Output the (X, Y) coordinate of the center of the cell containing the given text.  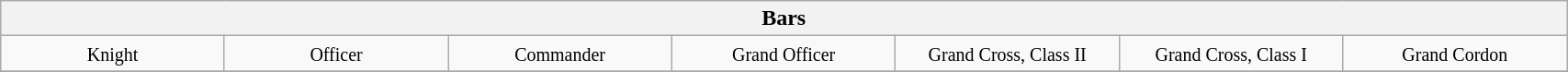
Grand Cross, Class II (1008, 54)
Grand Officer (784, 54)
Knight (113, 54)
Commander (560, 54)
Grand Cordon (1455, 54)
Bars (784, 18)
Officer (336, 54)
Grand Cross, Class I (1231, 54)
